Locate the cell with the specified text and output its [X, Y] center coordinate. 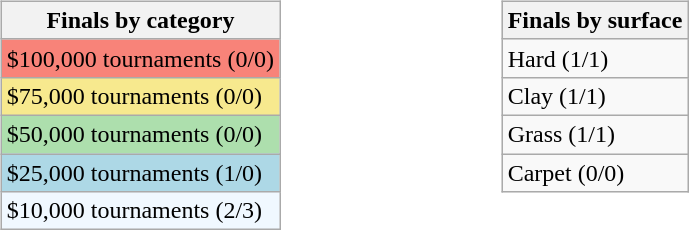
$25,000 tournaments (1/0) [140, 173]
Finals by category [140, 20]
Carpet (0/0) [595, 173]
Hard (1/1) [595, 58]
Clay (1/1) [595, 96]
Grass (1/1) [595, 134]
Finals by surface [595, 20]
$50,000 tournaments (0/0) [140, 134]
$10,000 tournaments (2/3) [140, 211]
$75,000 tournaments (0/0) [140, 96]
$100,000 tournaments (0/0) [140, 58]
